Locate the cell with the specified text and output its (x, y) center coordinate. 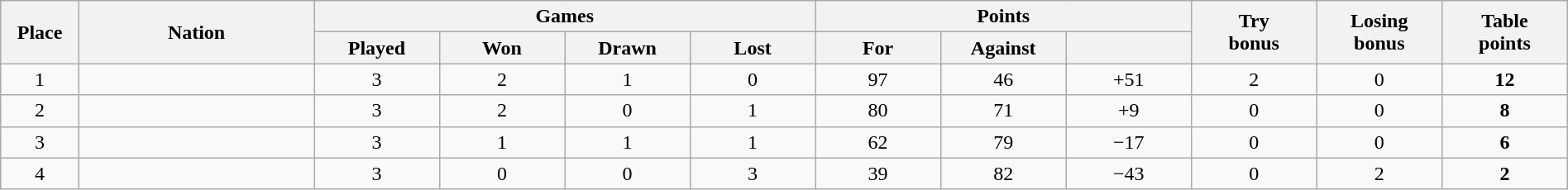
Games (565, 17)
Trybonus (1254, 32)
−17 (1129, 142)
71 (1003, 111)
8 (1505, 111)
Won (502, 48)
+51 (1129, 79)
62 (878, 142)
Against (1003, 48)
Nation (196, 32)
97 (878, 79)
12 (1505, 79)
Losingbonus (1379, 32)
46 (1003, 79)
79 (1003, 142)
Tablepoints (1505, 32)
Drawn (628, 48)
80 (878, 111)
Lost (753, 48)
+9 (1129, 111)
82 (1003, 173)
Played (377, 48)
Place (40, 32)
−43 (1129, 173)
6 (1505, 142)
4 (40, 173)
For (878, 48)
Points (1004, 17)
39 (878, 173)
